Locate the cell with the specified text and output its (x, y) center coordinate. 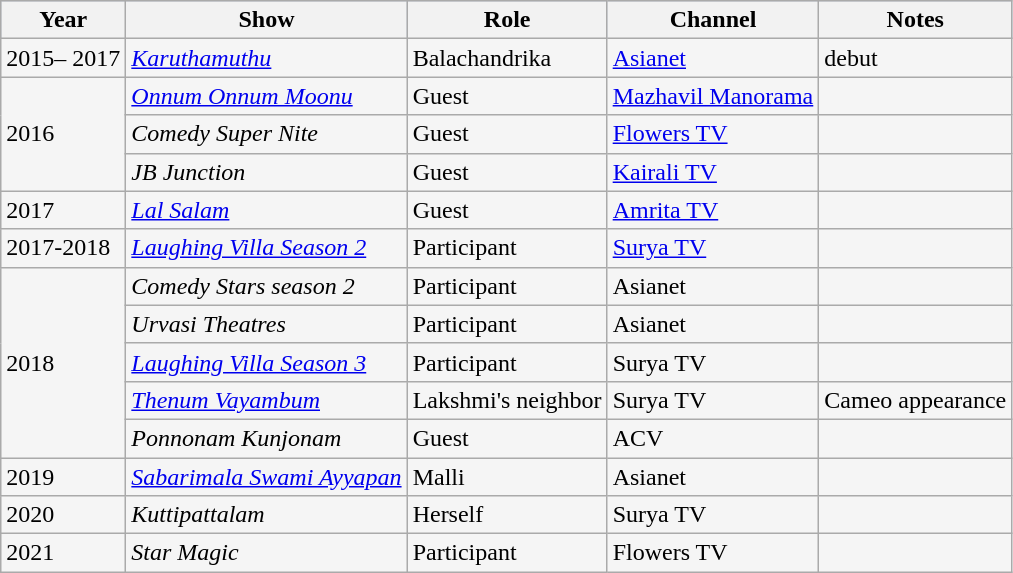
Onnum Onnum Moonu (266, 96)
Kairali TV (713, 172)
2017-2018 (64, 248)
Ponnonam Kunjonam (266, 438)
Cameo appearance (916, 400)
Show (266, 20)
JB Junction (266, 172)
Comedy Super Nite (266, 134)
2016 (64, 134)
2017 (64, 210)
Star Magic (266, 553)
Year (64, 20)
Lal Salam (266, 210)
Notes (916, 20)
Laughing Villa Season 3 (266, 362)
Urvasi Theatres (266, 324)
2020 (64, 515)
Malli (507, 477)
Herself (507, 515)
Role (507, 20)
Sabarimala Swami Ayyapan (266, 477)
Comedy Stars season 2 (266, 286)
2018 (64, 362)
2015– 2017 (64, 58)
Kuttipattalam (266, 515)
2019 (64, 477)
Karuthamuthu (266, 58)
debut (916, 58)
Thenum Vayambum (266, 400)
Lakshmi's neighbor (507, 400)
Balachandrika (507, 58)
ACV (713, 438)
Mazhavil Manorama (713, 96)
2021 (64, 553)
Channel (713, 20)
Amrita TV (713, 210)
Laughing Villa Season 2 (266, 248)
